Output the [X, Y] coordinate of the center of the cell containing the given text.  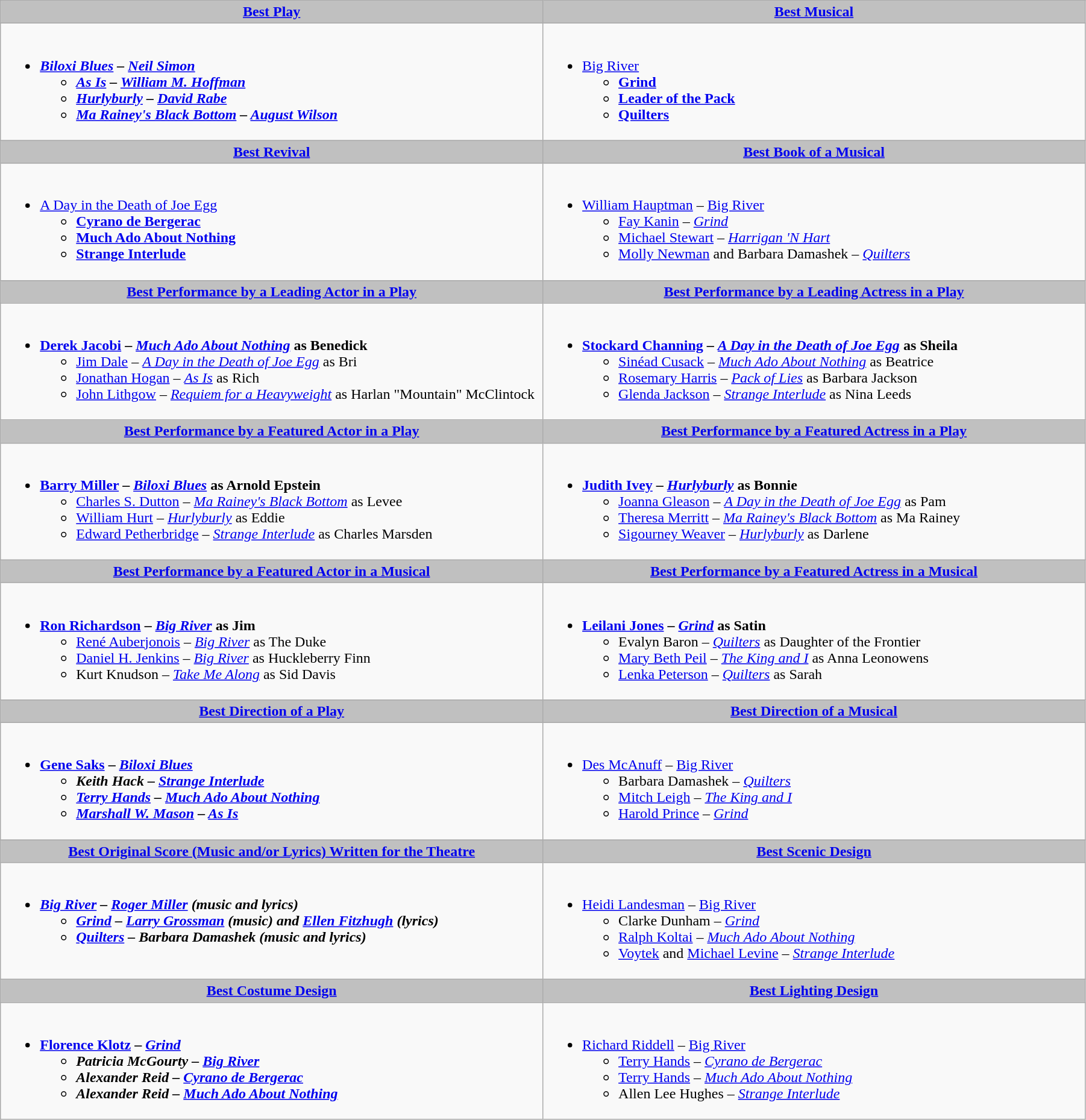
Florence Klotz – GrindPatricia McGourty – Big RiverAlexander Reid – Cyrano de BergeracAlexander Reid – Much Ado About Nothing [272, 1061]
A Day in the Death of Joe EggCyrano de BergeracMuch Ado About NothingStrange Interlude [272, 222]
Best Direction of a Play [272, 711]
Biloxi Blues – Neil SimonAs Is – William M. HoffmanHurlyburly – David RabeMa Rainey's Black Bottom – August Wilson [272, 82]
Best Play [272, 12]
Heidi Landesman – Big RiverClarke Dunham – GrindRalph Koltai – Much Ado About NothingVoytek and Michael Levine – Strange Interlude [814, 921]
Best Book of a Musical [814, 152]
Gene Saks – Biloxi BluesKeith Hack – Strange InterludeTerry Hands – Much Ado About NothingMarshall W. Mason – As Is [272, 781]
Best Performance by a Featured Actress in a Musical [814, 571]
Best Performance by a Leading Actress in a Play [814, 292]
Best Performance by a Featured Actor in a Musical [272, 571]
Best Revival [272, 152]
Big RiverGrindLeader of the PackQuilters [814, 82]
Best Lighting Design [814, 991]
Richard Riddell – Big RiverTerry Hands – Cyrano de BergeracTerry Hands – Much Ado About NothingAllen Lee Hughes – Strange Interlude [814, 1061]
Best Performance by a Featured Actress in a Play [814, 431]
Big River – Roger Miller (music and lyrics)Grind – Larry Grossman (music) and Ellen Fitzhugh (lyrics)Quilters – Barbara Damashek (music and lyrics) [272, 921]
Best Original Score (Music and/or Lyrics) Written for the Theatre [272, 851]
Best Scenic Design [814, 851]
Best Performance by a Featured Actor in a Play [272, 431]
Best Costume Design [272, 991]
William Hauptman – Big RiverFay Kanin – GrindMichael Stewart – Harrigan 'N HartMolly Newman and Barbara Damashek – Quilters [814, 222]
Best Direction of a Musical [814, 711]
Best Performance by a Leading Actor in a Play [272, 292]
Best Musical [814, 12]
Des McAnuff – Big RiverBarbara Damashek – QuiltersMitch Leigh – The King and IHarold Prince – Grind [814, 781]
